Locate the cell with the specified text and output its (x, y) center coordinate. 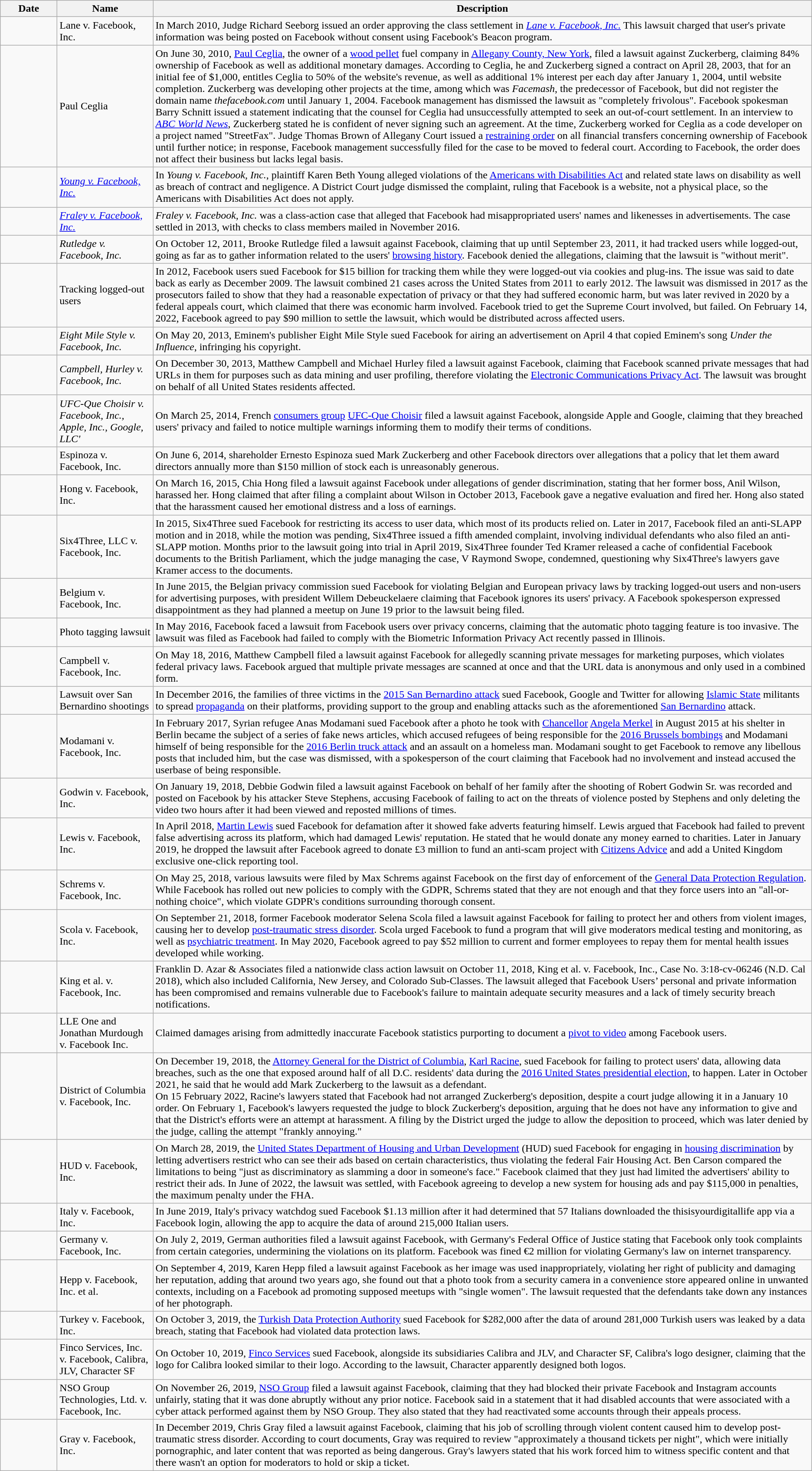
LLE One and Jonathan Murdough v. Facebook Inc. (105, 1033)
Eight Mile Style v. Facebook, Inc. (105, 341)
Finco Services, Inc. v. Facebook, Calibra, JLV, Character SF (105, 1359)
Fraley v. Facebook, Inc. (105, 221)
NSO Group Technologies, Ltd. v. Facebook, Inc. (105, 1399)
Lane v. Facebook, Inc. (105, 31)
Name (105, 9)
Claimed damages arising from admittedly inaccurate Facebook statistics purporting to document a pivot to video among Facebook users. (482, 1033)
District of Columbia v. Facebook, Inc. (105, 1096)
Young v. Facebook, Inc. (105, 187)
Campbell v. Facebook, Inc. (105, 667)
Description (482, 9)
Turkey v. Facebook, Inc. (105, 1325)
Lewis v. Facebook, Inc. (105, 844)
Paul Ceglia (105, 106)
Belgium v. Facebook, Inc. (105, 598)
Photo tagging lawsuit (105, 633)
Modamani v. Facebook, Inc. (105, 746)
King et al. v. Facebook, Inc. (105, 987)
Date (29, 9)
Godwin v. Facebook, Inc. (105, 798)
Germany v. Facebook, Inc. (105, 1245)
Gray v. Facebook, Inc. (105, 1445)
Six4Three, LLC v. Facebook, Inc. (105, 546)
Italy v. Facebook, Inc. (105, 1217)
Rutledge v. Facebook, Inc. (105, 249)
Schrems v. Facebook, Inc. (105, 890)
Tracking logged-out users (105, 295)
Espinoza v. Facebook, Inc. (105, 461)
UFC-Que Choisir v. Facebook, Inc., Apple, Inc., Google, LLC' (105, 421)
HUD v. Facebook, Inc. (105, 1171)
Campbell, Hurley v. Facebook, Inc. (105, 375)
Hong v. Facebook, Inc. (105, 495)
Scola v. Facebook, Inc. (105, 936)
Lawsuit over San Bernardino shootings (105, 700)
Hepp v. Facebook, Inc. et al. (105, 1285)
